Return the (x, y) coordinate for the center point of the cell that contains the specified text.  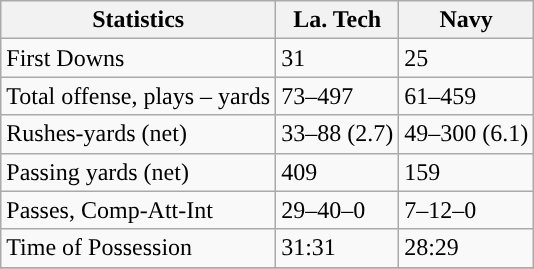
First Downs (138, 58)
49–300 (6.1) (466, 134)
Passing yards (net) (138, 172)
28:29 (466, 248)
73–497 (338, 96)
Statistics (138, 20)
409 (338, 172)
Navy (466, 20)
Time of Possession (138, 248)
Total offense, plays – yards (138, 96)
61–459 (466, 96)
La. Tech (338, 20)
159 (466, 172)
31:31 (338, 248)
Passes, Comp-Att-Int (138, 210)
31 (338, 58)
Rushes-yards (net) (138, 134)
33–88 (2.7) (338, 134)
29–40–0 (338, 210)
25 (466, 58)
7–12–0 (466, 210)
